Pinpoint the cell where the given text exists, returning its [x, y] midpoint coordinate. 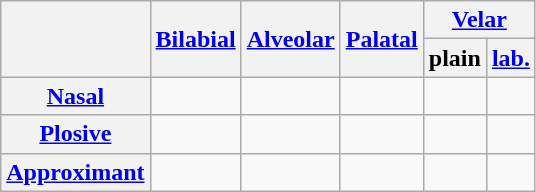
Velar [479, 20]
Alveolar [290, 39]
Palatal [382, 39]
Nasal [76, 96]
lab. [510, 58]
Plosive [76, 134]
Approximant [76, 172]
plain [454, 58]
Bilabial [196, 39]
